Scan for the cell matching the given text and deliver its [X, Y] coordinate at center. 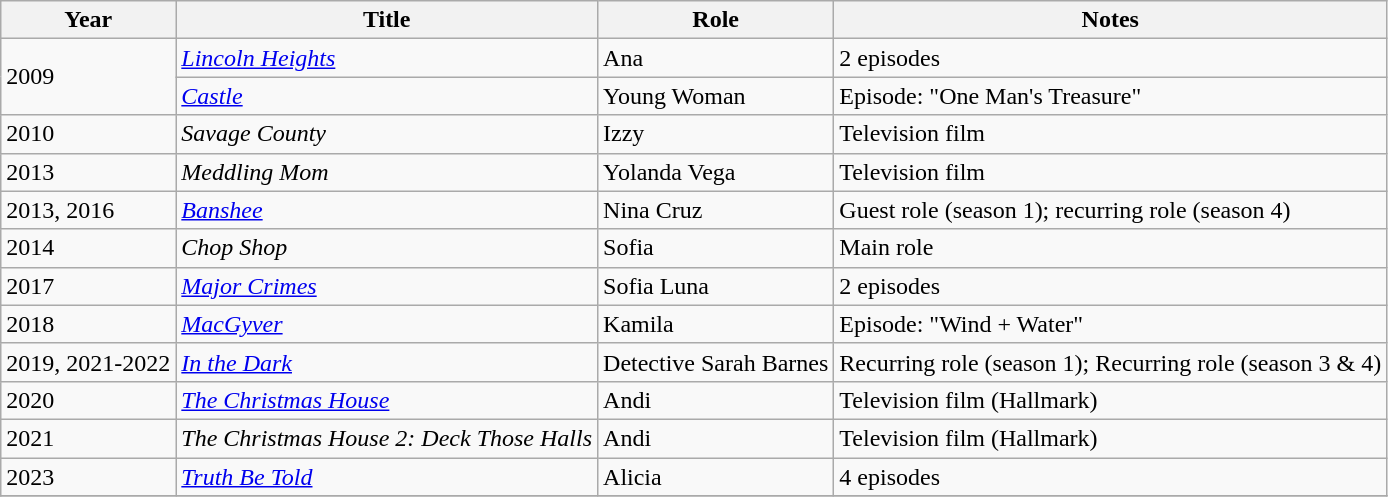
2021 [88, 438]
Notes [1110, 20]
4 episodes [1110, 477]
Title [387, 20]
Truth Be Told [387, 477]
The Christmas House 2: Deck Those Halls [387, 438]
Detective Sarah Barnes [716, 362]
2010 [88, 134]
In the Dark [387, 362]
Meddling Mom [387, 172]
2019, 2021-2022 [88, 362]
2023 [88, 477]
Young Woman [716, 96]
Episode: "Wind + Water" [1110, 324]
Alicia [716, 477]
2013, 2016 [88, 210]
Savage County [387, 134]
Ana [716, 58]
2014 [88, 248]
2020 [88, 400]
Lincoln Heights [387, 58]
2013 [88, 172]
Izzy [716, 134]
2017 [88, 286]
Sofia Luna [716, 286]
Role [716, 20]
Recurring role (season 1); Recurring role (season 3 & 4) [1110, 362]
Nina Cruz [716, 210]
Guest role (season 1); recurring role (season 4) [1110, 210]
MacGyver [387, 324]
2009 [88, 77]
2018 [88, 324]
Castle [387, 96]
Sofia [716, 248]
Chop Shop [387, 248]
Kamila [716, 324]
Main role [1110, 248]
Banshee [387, 210]
Year [88, 20]
The Christmas House [387, 400]
Yolanda Vega [716, 172]
Major Crimes [387, 286]
Episode: "One Man's Treasure" [1110, 96]
